Pinpoint the cell where the given text exists, returning its (X, Y) midpoint coordinate. 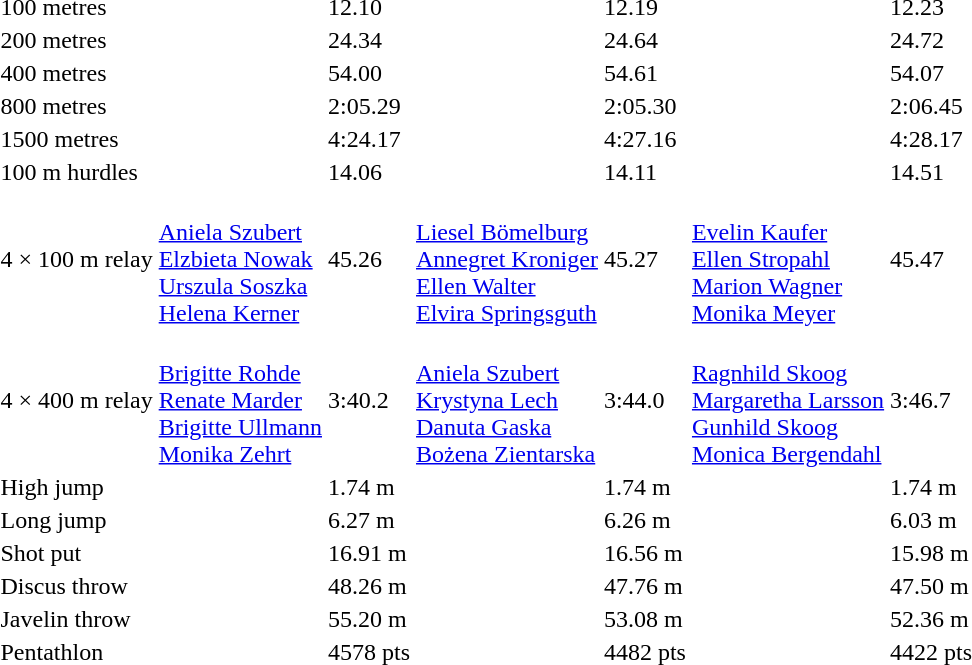
Aniela SzubertElzbieta NowakUrszula SoszkaHelena Kerner (240, 259)
45.27 (644, 259)
47.76 m (644, 586)
48.26 m (368, 586)
Aniela SzubertKrystyna LechDanuta GaskaBożena Zientarska (506, 400)
2:05.30 (644, 106)
Ragnhild SkoogMargaretha LarssonGunhild SkoogMonica Bergendahl (788, 400)
24.34 (368, 40)
6.26 m (644, 520)
54.00 (368, 73)
Evelin KauferEllen StropahlMarion WagnerMonika Meyer (788, 259)
3:40.2 (368, 400)
2:05.29 (368, 106)
45.26 (368, 259)
6.27 m (368, 520)
24.64 (644, 40)
55.20 m (368, 619)
3:44.0 (644, 400)
16.91 m (368, 553)
53.08 m (644, 619)
Brigitte RohdeRenate MarderBrigitte UllmannMonika Zehrt (240, 400)
4:27.16 (644, 139)
Liesel BömelburgAnnegret KronigerEllen WalterElvira Springsguth (506, 259)
54.61 (644, 73)
14.06 (368, 172)
4:24.17 (368, 139)
16.56 m (644, 553)
14.11 (644, 172)
